Return [X, Y] of the center of cell containing provided text 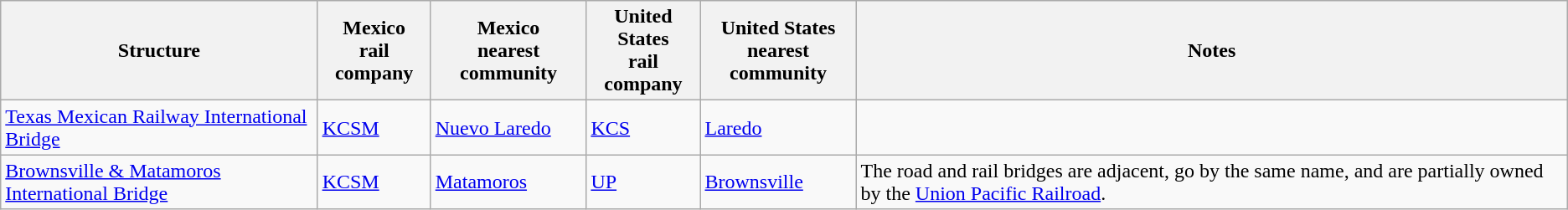
Brownsville [778, 182]
KCS [643, 127]
Nuevo Laredo [508, 127]
Texas Mexican Railway International Bridge [159, 127]
United Statesnearest community [778, 50]
Structure [159, 50]
UP [643, 182]
Mexicorail company [374, 50]
Mexiconearest community [508, 50]
The road and rail bridges are adjacent, go by the same name, and are partially owned by the Union Pacific Railroad. [1211, 182]
Notes [1211, 50]
Matamoros [508, 182]
Laredo [778, 127]
Brownsville & Matamoros International Bridge [159, 182]
United Statesrail company [643, 50]
